Determine the (x, y) coordinate at the center of the cell enclosing the given text.  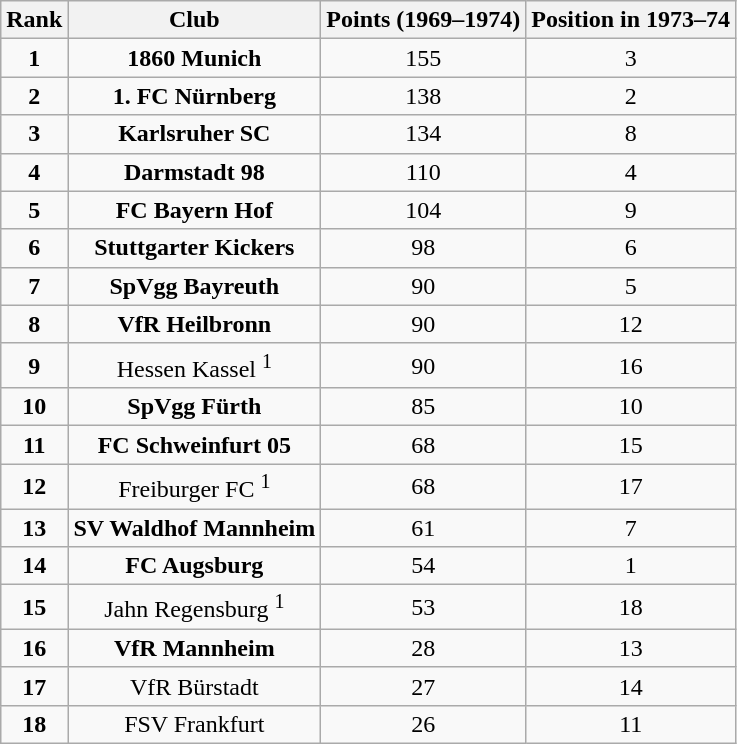
FC Augsburg (194, 566)
Karlsruher SC (194, 134)
27 (424, 686)
Freiburger FC 1 (194, 486)
Stuttgarter Kickers (194, 248)
Rank (34, 20)
53 (424, 608)
61 (424, 528)
Position in 1973–74 (631, 20)
SpVgg Bayreuth (194, 286)
VfR Bürstadt (194, 686)
138 (424, 96)
26 (424, 724)
1860 Munich (194, 58)
85 (424, 407)
1. FC Nürnberg (194, 96)
98 (424, 248)
Club (194, 20)
110 (424, 172)
Points (1969–1974) (424, 20)
FSV Frankfurt (194, 724)
104 (424, 210)
SV Waldhof Mannheim (194, 528)
155 (424, 58)
VfR Mannheim (194, 648)
Hessen Kassel 1 (194, 366)
SpVgg Fürth (194, 407)
54 (424, 566)
FC Schweinfurt 05 (194, 445)
28 (424, 648)
Jahn Regensburg 1 (194, 608)
FC Bayern Hof (194, 210)
VfR Heilbronn (194, 324)
Darmstadt 98 (194, 172)
134 (424, 134)
